Pinpoint the cell where the given text exists, returning its [X, Y] midpoint coordinate. 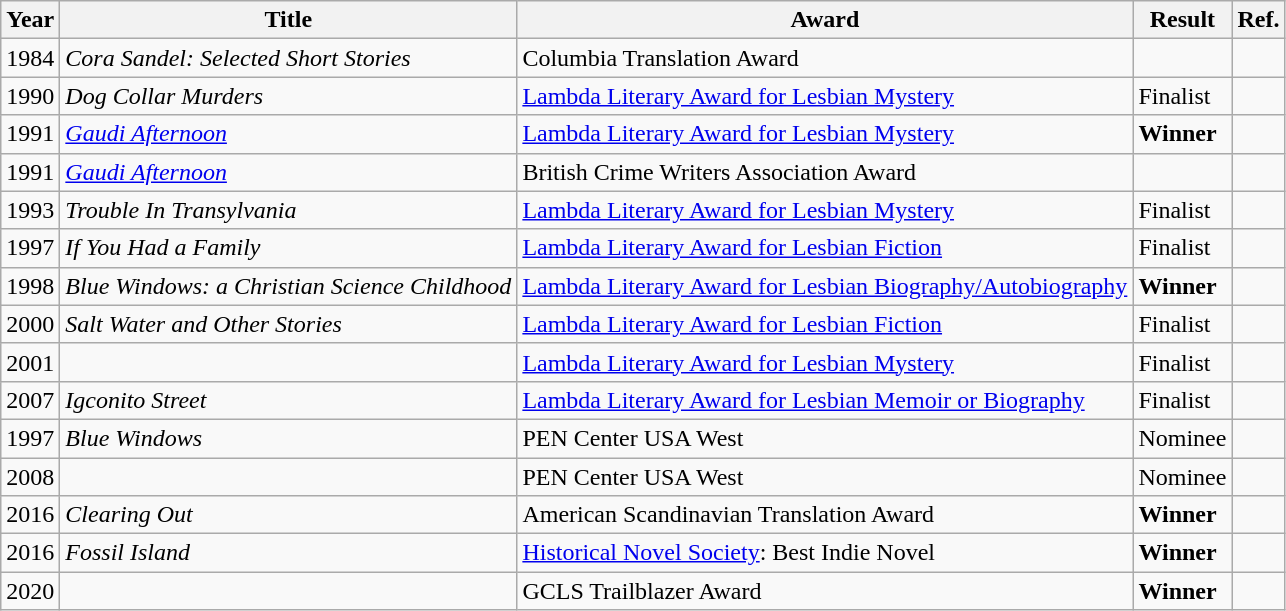
Result [1182, 20]
Clearing Out [288, 515]
2001 [30, 362]
Salt Water and Other Stories [288, 324]
Trouble In Transylvania [288, 210]
1998 [30, 286]
Cora Sandel: Selected Short Stories [288, 58]
2007 [30, 400]
2020 [30, 591]
Fossil Island [288, 553]
Title [288, 20]
GCLS Trailblazer Award [825, 591]
Blue Windows [288, 438]
1990 [30, 96]
Dog Collar Murders [288, 96]
British Crime Writers Association Award [825, 172]
Lambda Literary Award for Lesbian Memoir or Biography [825, 400]
Award [825, 20]
Blue Windows: a Christian Science Childhood [288, 286]
Columbia Translation Award [825, 58]
Ref. [1258, 20]
If You Had a Family [288, 248]
2000 [30, 324]
Historical Novel Society: Best Indie Novel [825, 553]
Lambda Literary Award for Lesbian Biography/Autobiography [825, 286]
2008 [30, 477]
1984 [30, 58]
Igconito Street [288, 400]
American Scandinavian Translation Award [825, 515]
Year [30, 20]
1993 [30, 210]
